For the text-containing cell, return its midpoint in [x, y] coordinate format. 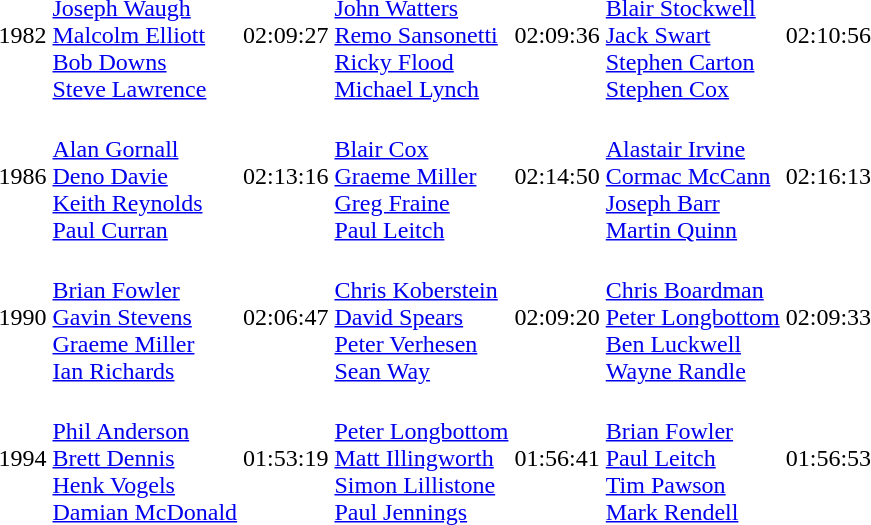
02:13:16 [286, 176]
02:09:20 [557, 317]
Blair CoxGraeme MillerGreg FrainePaul Leitch [422, 176]
Chris KobersteinDavid SpearsPeter VerhesenSean Way [422, 317]
02:06:47 [286, 317]
Alan GornallDeno DavieKeith ReynoldsPaul Curran [145, 176]
02:14:50 [557, 176]
Brian FowlerGavin StevensGraeme MillerIan Richards [145, 317]
Alastair IrvineCormac McCannJoseph BarrMartin Quinn [692, 176]
Chris BoardmanPeter LongbottomBen LuckwellWayne Randle [692, 317]
